Return the (X, Y) coordinate for the center point of the cell that contains the specified text.  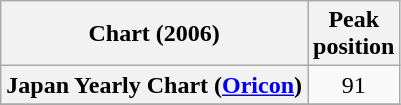
Peakposition (354, 34)
91 (354, 85)
Japan Yearly Chart (Oricon) (154, 85)
Chart (2006) (154, 34)
